Detect which cell encompasses the target text, then output its (X, Y) center coordinate. 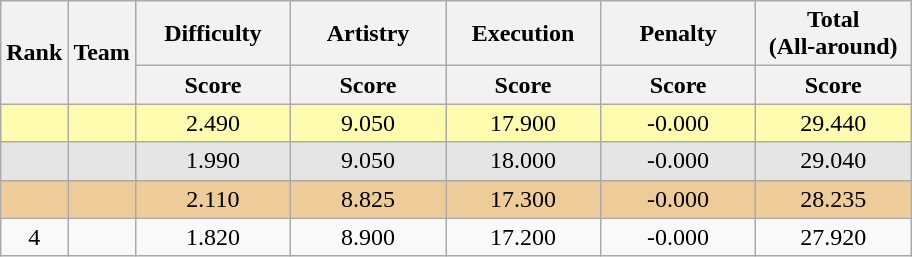
17.200 (524, 237)
18.000 (524, 161)
17.900 (524, 123)
28.235 (834, 199)
Team (102, 52)
Rank (34, 52)
Artistry (368, 34)
29.040 (834, 161)
4 (34, 237)
8.900 (368, 237)
Penalty (678, 34)
17.300 (524, 199)
Difficulty (212, 34)
1.990 (212, 161)
1.820 (212, 237)
Total(All-around) (834, 34)
Execution (524, 34)
27.920 (834, 237)
2.490 (212, 123)
2.110 (212, 199)
8.825 (368, 199)
29.440 (834, 123)
